Capture the cell that displays the provided text and extract its (X, Y) central coordinate. 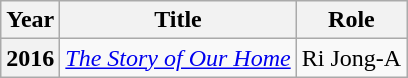
Role (351, 20)
2016 (30, 58)
Ri Jong-A (351, 58)
Year (30, 20)
The Story of Our Home (178, 58)
Title (178, 20)
